Provide the [x, y] coordinate of the cell's center where the given text is located.  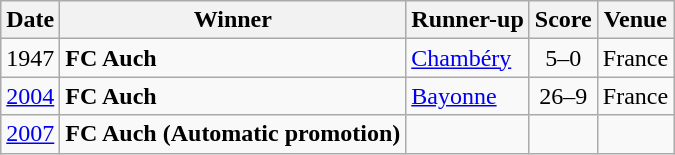
Score [563, 20]
FC Auch (Automatic promotion) [233, 134]
Winner [233, 20]
Bayonne [468, 96]
5–0 [563, 58]
Runner-up [468, 20]
1947 [30, 58]
26–9 [563, 96]
2004 [30, 96]
Chambéry [468, 58]
Venue [635, 20]
Date [30, 20]
2007 [30, 134]
